From the cell containing the given text, extract its center point as [X, Y] coordinate. 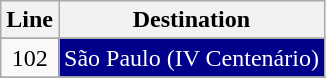
Line [30, 20]
São Paulo (IV Centenário) [191, 58]
102 [30, 58]
Destination [191, 20]
